Identify which cell holds the provided text, then report its [X, Y] central coordinate. 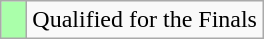
Qualified for the Finals [145, 20]
